Determine the (x, y) coordinate at the center of the cell enclosing the given text.  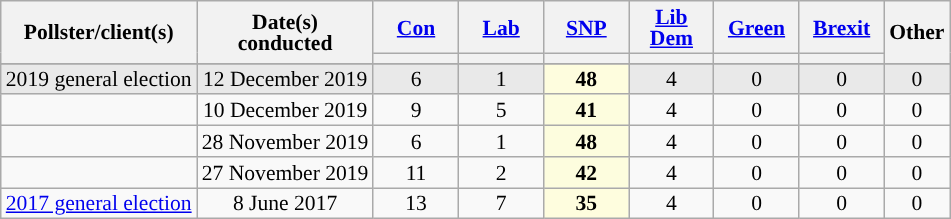
41 (586, 110)
Other (916, 32)
42 (586, 172)
Brexit (842, 27)
2 (502, 172)
2019 general election (99, 78)
Date(s)conducted (286, 32)
Con (416, 27)
Green (756, 27)
SNP (586, 27)
12 December 2019 (286, 78)
Lab (502, 27)
27 November 2019 (286, 172)
8 June 2017 (286, 204)
Lib Dem (672, 27)
9 (416, 110)
28 November 2019 (286, 142)
35 (586, 204)
5 (502, 110)
10 December 2019 (286, 110)
2017 general election (99, 204)
11 (416, 172)
7 (502, 204)
13 (416, 204)
Pollster/client(s) (99, 32)
